Pinpoint the cell where the given text exists, returning its [x, y] midpoint coordinate. 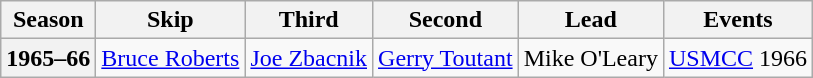
USMCC 1966 [738, 58]
Third [309, 20]
Season [48, 20]
Mike O'Leary [590, 58]
Second [446, 20]
Skip [170, 20]
Lead [590, 20]
Events [738, 20]
Gerry Toutant [446, 58]
Bruce Roberts [170, 58]
Joe Zbacnik [309, 58]
1965–66 [48, 58]
